Capture the cell that displays the provided text and extract its (x, y) central coordinate. 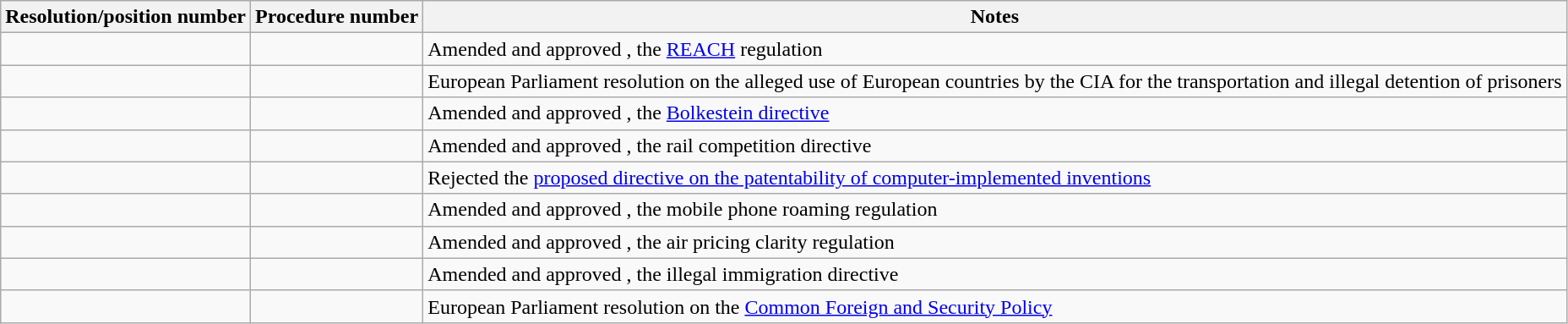
Resolution/position number (126, 17)
European Parliament resolution on the Common Foreign and Security Policy (995, 306)
European Parliament resolution on the alleged use of European countries by the CIA for the transportation and illegal detention of prisoners (995, 81)
Procedure number (337, 17)
Rejected the proposed directive on the patentability of computer-implemented inventions (995, 178)
Amended and approved , the air pricing clarity regulation (995, 242)
Amended and approved , the Bolkestein directive (995, 113)
Amended and approved , the REACH regulation (995, 49)
Notes (995, 17)
Amended and approved , the rail competition directive (995, 146)
Amended and approved , the mobile phone roaming regulation (995, 210)
Amended and approved , the illegal immigration directive (995, 274)
